Pinpoint the cell where the given text exists, returning its (X, Y) midpoint coordinate. 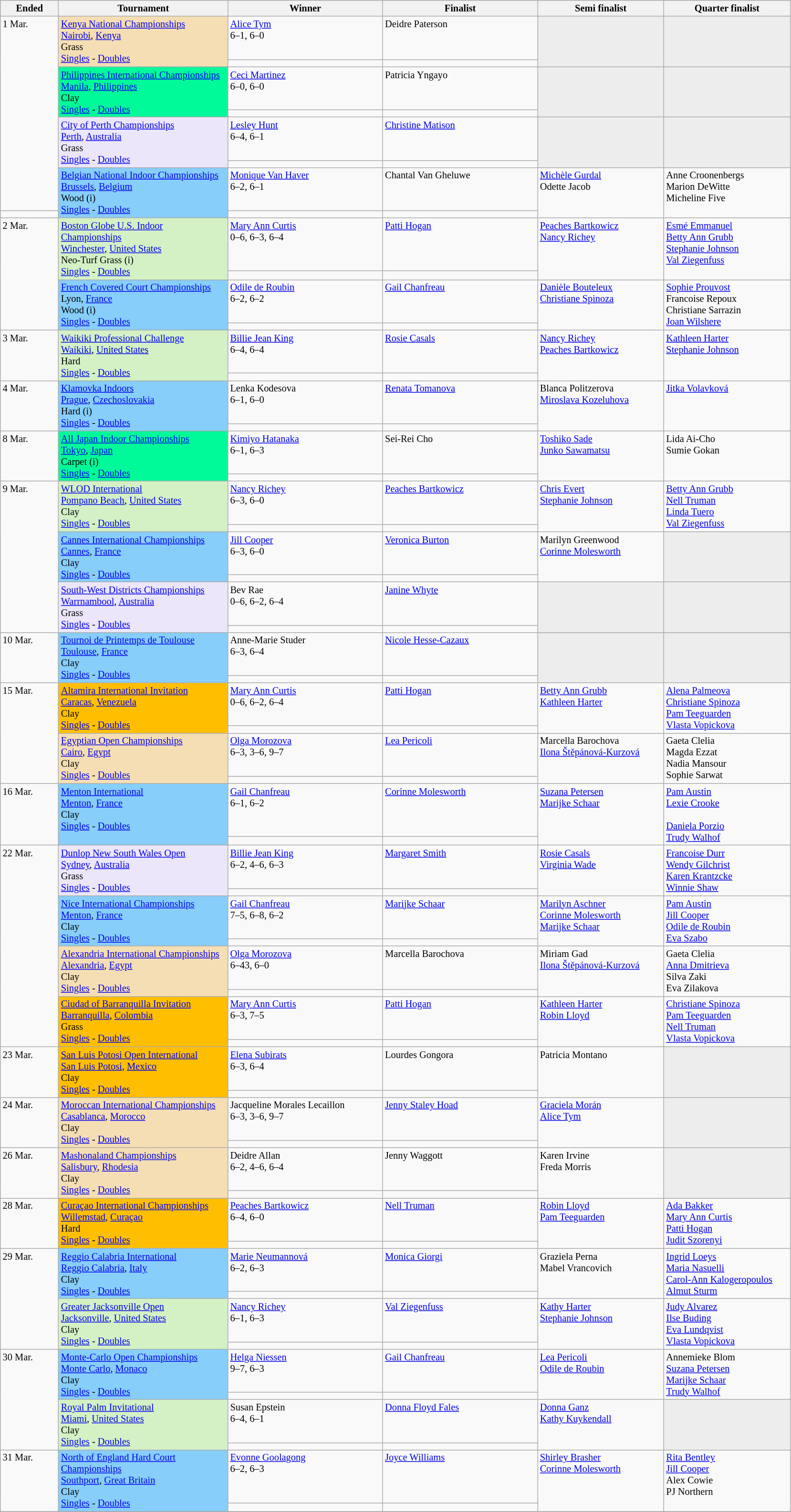
26 Mar. (30, 1173)
Nell Truman (460, 1219)
Elena Subirats6–3, 6–4 (305, 1068)
Mashonaland ChampionshipsSalisbury, RhodesiaClaySingles - Doubles (143, 1173)
Menton InternationalMenton, FranceClaySingles - Doubles (143, 814)
Ceci Martinez6–0, 6–0 (305, 88)
Miriam Gad Ilona Štěpánová-Kurzová (601, 971)
Rosie Casals (460, 351)
31 Mar. (30, 1481)
Lea Pericoli (460, 754)
Chantal Van Gheluwe (460, 189)
Lida Ai-Cho Sumie Gokan (727, 456)
Suzana Petersen Marijke Schaar (601, 814)
Graziela Perna Mabel Vrancovich (601, 1274)
Judy Alvarez Ilse Buding Eva Lundqvist Vlasta Vopickova (727, 1324)
Moroccan International ChampionshipsCasablanca, MoroccoClaySingles - Doubles (143, 1122)
San Luis Potosi Open InternationalSan Luis Potosi, MexicoClaySingles - Doubles (143, 1072)
Monica Giorgi (460, 1270)
1 Mar. (30, 113)
Karen Irvine Freda Morris (601, 1173)
All Japan Indoor ChampionshipsTokyo, JapanCarpet (i)Singles - Doubles (143, 456)
Lea Pericoli Odile de Roubin (601, 1374)
Nancy Richey6–3, 6–0 (305, 503)
Tournament (143, 8)
Egyptian Open ChampionshipsCairo, EgyptClaySingles - Doubles (143, 758)
Jitka Volavková (727, 406)
Annemieke Blom Suzana Petersen Marijke Schaar Trudy Walhof (727, 1374)
Graciela Morán Alice Tym (601, 1122)
Peaches Bartkowicz (460, 503)
29 Mar. (30, 1299)
Reggio Calabria InternationalReggio Calabria, ItalyClaySingles - Doubles (143, 1274)
23 Mar. (30, 1072)
Renata Tomanova (460, 402)
Nice International ChampionshipsMenton, FranceClaySingles - Doubles (143, 921)
Pam Austin Jill Cooper Odile de Roubin Eva Szabo (727, 921)
Betty Ann Grubb Nell Truman Linda Tuero Val Ziegenfuss (727, 506)
Billie Jean King6–4, 6–4 (305, 351)
Val Ziegenfuss (460, 1320)
Rosie Casals Virginia Wade (601, 870)
Quarter finalist (727, 8)
Ingrid Loeys Maria Nasuelli Carol-Ann Kalogeropoulos Almut Sturm (727, 1274)
3 Mar. (30, 355)
Ada Bakker Mary Ann Curtis Patti Hogan Judit Szorenyi (727, 1223)
Kenya National ChampionshipsNairobi, Kenya GrassSingles - Doubles (143, 41)
Anne-Marie Studer6–3, 6–4 (305, 654)
Chris Evert Stephanie Johnson (601, 506)
Jenny Staley Hoad (460, 1119)
Sei-Rei Cho (460, 452)
Jenny Waggott (460, 1169)
City of Perth ChampionshipsPerth, AustraliaGrass Singles - Doubles (143, 142)
Marcella Barochova (460, 967)
Nancy Richey6–1, 6–3 (305, 1320)
Donna Ganz Kathy Kuykendall (601, 1425)
Lesley Hunt6–4, 6–1 (305, 138)
WLOD InternationalPompano Beach, United StatesClaySingles - Doubles (143, 506)
Joyce Williams (460, 1476)
Waikiki Professional ChallengeWaikiki, United StatesHardSingles - Doubles (143, 355)
Jill Cooper6–3, 6–0 (305, 553)
Peaches Bartkowicz Nancy Richey (601, 249)
Klamovka IndoorsPrague, CzechoslovakiaHard (i) Singles - Doubles (143, 406)
Blanca Politzerova Miroslava Kozeluhova (601, 406)
Monte-Carlo Open ChampionshipsMonte Carlo, MonacoClaySingles - Doubles (143, 1374)
Kathleen Harter Robin Lloyd (601, 1021)
Lourdes Gongora (460, 1068)
9 Mar. (30, 557)
Evonne Goolagong6–2, 6–3 (305, 1476)
Janine Whyte (460, 603)
Kathleen Harter Stephanie Johnson (727, 355)
Monique Van Haver6–2, 6–1 (305, 189)
Belgian National Indoor ChampionshipsBrussels, BelgiumWood (i)Singles - Doubles (143, 193)
Corinne Molesworth (460, 810)
Nicole Hesse-Cazaux (460, 654)
Veronica Burton (460, 553)
Ended (30, 8)
Danièle Bouteleux Christiane Spinoza (601, 305)
Cannes International ChampionshipsCannes, FranceClaySingles - Doubles (143, 557)
Nancy Richey Peaches Bartkowicz (601, 355)
16 Mar. (30, 814)
Esmé Emmanuel Betty Ann Grubb Stephanie Johnson Val Ziegenfuss (727, 249)
24 Mar. (30, 1122)
North of England Hard Court ChampionshipsSouthport, Great BritainClaySingles - Doubles (143, 1481)
22 Mar. (30, 946)
Marilyn Greenwood Corinne Molesworth (601, 557)
Billie Jean King 6–2, 4–6, 6–3 (305, 866)
Dunlop New South Wales OpenSydney, AustraliaGrassSingles - Doubles (143, 870)
Ciudad of Barranquilla InvitationBarranquilla, ColombiaGrassSingles - Doubles (143, 1021)
Olga Morozova6–3, 3–6, 9–7 (305, 754)
10 Mar. (30, 658)
Olga Morozova6–43, 6–0 (305, 967)
Deidre Paterson (460, 38)
Helga Niessen9–7, 6–3 (305, 1370)
Peaches Bartkowicz6–4, 6–0 (305, 1219)
Mary Ann Curtis0–6, 6–3, 6–4 (305, 244)
4 Mar. (30, 406)
Deidre Allan6–2, 4–6, 6–4 (305, 1169)
Marilyn Aschner Corinne Molesworth Marijke Schaar (601, 921)
15 Mar. (30, 733)
Alice Tym6–1, 6–0 (305, 38)
Tournoi de Printemps de ToulouseToulouse, FranceClaySingles - Doubles (143, 658)
Winner (305, 8)
Gail Chanfreau7–5, 6–8, 6–2 (305, 917)
Francoise Durr Wendy Gilchrist Karen Krantzcke Winnie Shaw (727, 870)
Altamira International InvitationCaracas, VenezuelaClaySingles - Doubles (143, 708)
Anne Croonenbergs Marion DeWitte Micheline Five (727, 193)
Greater Jacksonville OpenJacksonville, United StatesClaySingles - Doubles (143, 1324)
Betty Ann Grubb Kathleen Harter (601, 708)
French Covered Court ChampionshipsLyon, FranceWood (i) Singles - Doubles (143, 305)
Donna Floyd Fales (460, 1421)
South-West Districts ChampionshipsWarrnambool, AustraliaGrassSingles - Doubles (143, 607)
Christine Matison (460, 138)
Bev Rae0–6, 6–2, 6–4 (305, 603)
Kimiyo Hatanaka6–1, 6–3 (305, 452)
Michèle Gurdal Odette Jacob (601, 193)
Marijke Schaar (460, 917)
Gaeta Clelia Magda Ezzat Nadia Mansour Sophie Sarwat (727, 758)
Royal Palm InvitationalMiami, United StatesClaySingles - Doubles (143, 1425)
Philippines International ChampionshipsManila, PhilippinesClaySingles - Doubles (143, 92)
Mary Ann Curtis0–6, 6–2, 6–4 (305, 704)
Finalist (460, 8)
28 Mar. (30, 1223)
Shirley Brasher Corinne Molesworth (601, 1481)
Lenka Kodesova6–1, 6–0 (305, 402)
Rita Bentley Jill Cooper Alex Cowie PJ Northern (727, 1481)
Patricia Yngayo (460, 88)
Mary Ann Curtis6–3, 7–5 (305, 1018)
Margaret Smith (460, 866)
8 Mar. (30, 456)
Marie Neumannová6–2, 6–3 (305, 1270)
Sophie Prouvost Francoise Repoux Christiane Sarrazin Joan Wilshere (727, 305)
Alexandria International ChampionshipsAlexandria, EgyptClaySingles - Doubles (143, 971)
Alena Palmeova Christiane Spinoza Pam Teeguarden Vlasta Vopickova (727, 708)
Gail Chanfreau6–1, 6–2 (305, 810)
Odile de Roubin6–2, 6–2 (305, 301)
Toshiko Sade Junko Sawamatsu (601, 456)
Susan Epstein 6–4, 6–1 (305, 1421)
Robin Lloyd Pam Teeguarden (601, 1223)
Patricia Montano (601, 1072)
Gaeta Clelia Anna Dmitrieva Silva Zaki Eva Zilakova (727, 971)
Pam Austin Lexie Crooke Daniela Porzio Trudy Walhof (727, 814)
Curaçao International ChampionshipsWillemstad, CuraçaoHardSingles - Doubles (143, 1223)
Marcella Barochova Ilona Štěpánová-Kurzová (601, 758)
Boston Globe U.S. Indoor ChampionshipsWinchester, United StatesNeo-Turf Grass (i)Singles - Doubles (143, 249)
Jacqueline Morales Lecaillon6–3, 3–6, 9–7 (305, 1119)
Semi finalist (601, 8)
2 Mar. (30, 274)
30 Mar. (30, 1399)
Kathy Harter Stephanie Johnson (601, 1324)
Christiane Spinoza Pam Teeguarden Nell Truman Vlasta Vopickova (727, 1021)
